Locate the cell with the specified text and output its (x, y) center coordinate. 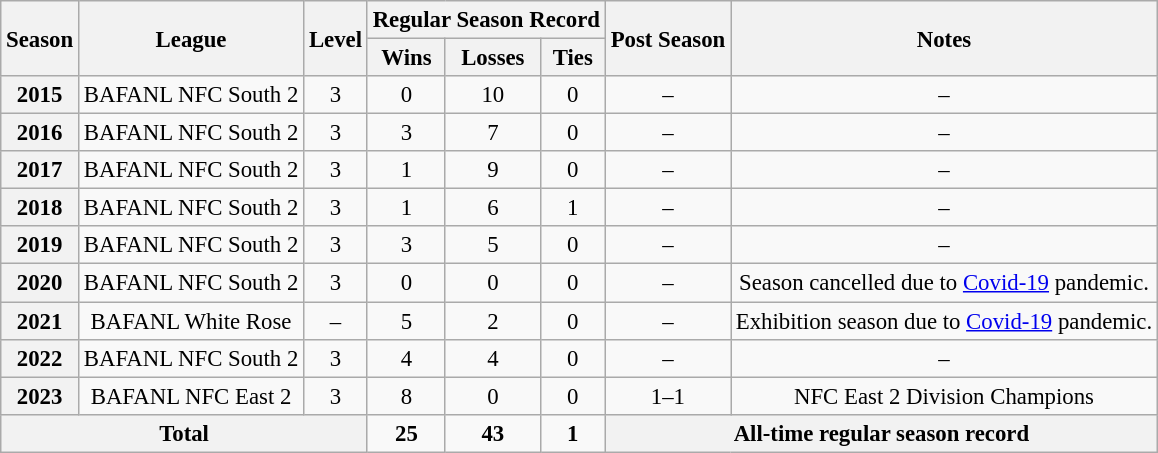
8 (406, 396)
43 (492, 433)
Ties (572, 58)
10 (492, 95)
2021 (40, 321)
Total (184, 433)
2019 (40, 245)
2017 (40, 170)
All-time regular season record (881, 433)
Post Season (668, 38)
2018 (40, 208)
Season cancelled due to Covid-19 pandemic. (944, 283)
25 (406, 433)
2015 (40, 95)
2020 (40, 283)
Season (40, 38)
2023 (40, 396)
League (190, 38)
Losses (492, 58)
Exhibition season due to Covid-19 pandemic. (944, 321)
6 (492, 208)
2016 (40, 133)
BAFANL White Rose (190, 321)
9 (492, 170)
Wins (406, 58)
Regular Season Record (486, 20)
NFC East 2 Division Champions (944, 396)
Notes (944, 38)
Level (336, 38)
BAFANL NFC East 2 (190, 396)
2022 (40, 358)
1–1 (668, 396)
2 (492, 321)
7 (492, 133)
